Output the [X, Y] coordinate of the center of the cell containing the given text.  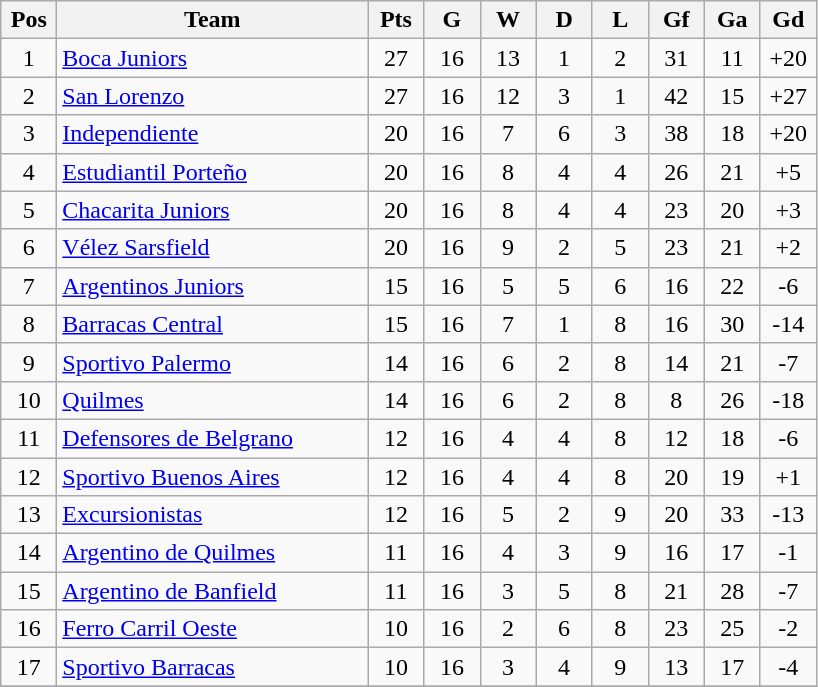
Sportivo Buenos Aires [212, 477]
Gf [676, 20]
Sportivo Palermo [212, 362]
Sportivo Barracas [212, 667]
-2 [788, 629]
Gd [788, 20]
D [564, 20]
+2 [788, 248]
31 [676, 58]
Argentino de Quilmes [212, 553]
22 [732, 286]
30 [732, 324]
28 [732, 591]
+1 [788, 477]
Pts [396, 20]
19 [732, 477]
San Lorenzo [212, 96]
+27 [788, 96]
-1 [788, 553]
Ferro Carril Oeste [212, 629]
Quilmes [212, 400]
Independiente [212, 134]
+3 [788, 210]
Estudiantil Porteño [212, 172]
Argentino de Banfield [212, 591]
-18 [788, 400]
Chacarita Juniors [212, 210]
Excursionistas [212, 515]
Pos [29, 20]
+5 [788, 172]
-13 [788, 515]
W [508, 20]
-4 [788, 667]
Defensores de Belgrano [212, 438]
Boca Juniors [212, 58]
Argentinos Juniors [212, 286]
42 [676, 96]
Vélez Sarsfield [212, 248]
Barracas Central [212, 324]
G [452, 20]
33 [732, 515]
38 [676, 134]
25 [732, 629]
Ga [732, 20]
Team [212, 20]
L [620, 20]
-14 [788, 324]
